Capture the cell that displays the provided text and extract its (X, Y) central coordinate. 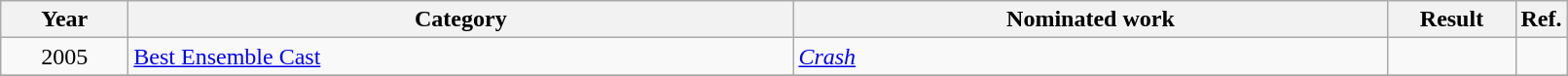
2005 (64, 57)
Best Ensemble Cast (461, 57)
Crash (1090, 57)
Nominated work (1090, 19)
Result (1452, 19)
Ref. (1542, 19)
Year (64, 19)
Category (461, 19)
